Extract the [x, y] coordinate from the center of the cell holding the provided text.  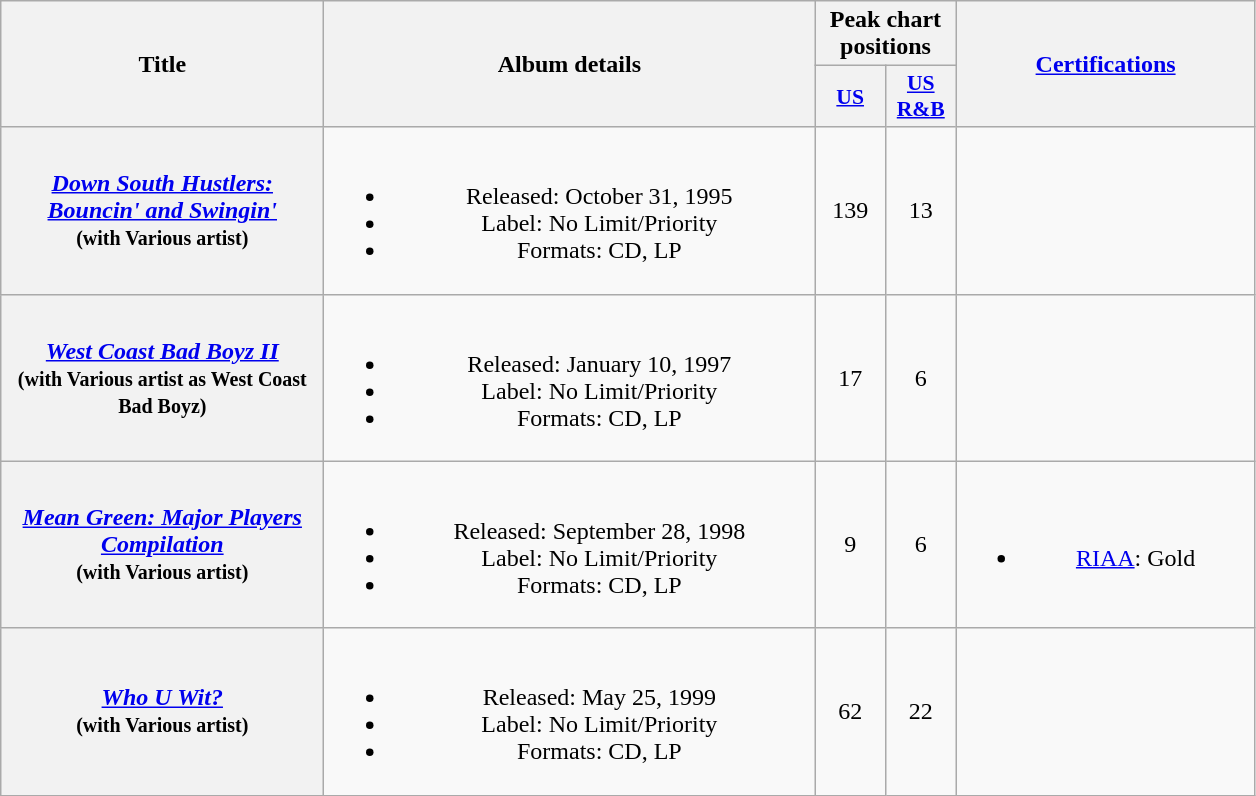
Peak chart positions [886, 34]
Released: May 25, 1999Label: No Limit/PriorityFormats: CD, LP [570, 712]
Album details [570, 64]
Released: October 31, 1995Label: No Limit/PriorityFormats: CD, LP [570, 210]
Certifications [1106, 64]
Released: September 28, 1998Label: No Limit/PriorityFormats: CD, LP [570, 544]
22 [920, 712]
9 [850, 544]
RIAA: Gold [1106, 544]
US [850, 96]
West Coast Bad Boyz II(with Various artist as West Coast Bad Boyz) [162, 378]
Who U Wit?(with Various artist) [162, 712]
139 [850, 210]
17 [850, 378]
62 [850, 712]
Title [162, 64]
Released: January 10, 1997Label: No Limit/PriorityFormats: CD, LP [570, 378]
13 [920, 210]
USR&B [920, 96]
Down South Hustlers: Bouncin' and Swingin'(with Various artist) [162, 210]
Mean Green: Major Players Compilation(with Various artist) [162, 544]
